Scan for the cell matching the given text and deliver its [x, y] coordinate at center. 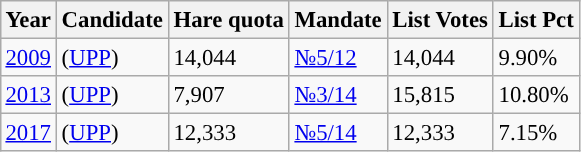
Candidate [112, 20]
10.80% [536, 95]
Year [28, 20]
7.15% [536, 133]
№5/12 [338, 57]
2017 [28, 133]
2013 [28, 95]
List Pct [536, 20]
Hare quota [228, 20]
List Votes [440, 20]
9.90% [536, 57]
Mandate [338, 20]
№5/14 [338, 133]
№3/14 [338, 95]
2009 [28, 57]
7,907 [228, 95]
15,815 [440, 95]
